Output the [X, Y] coordinate of the center of the cell containing the given text.  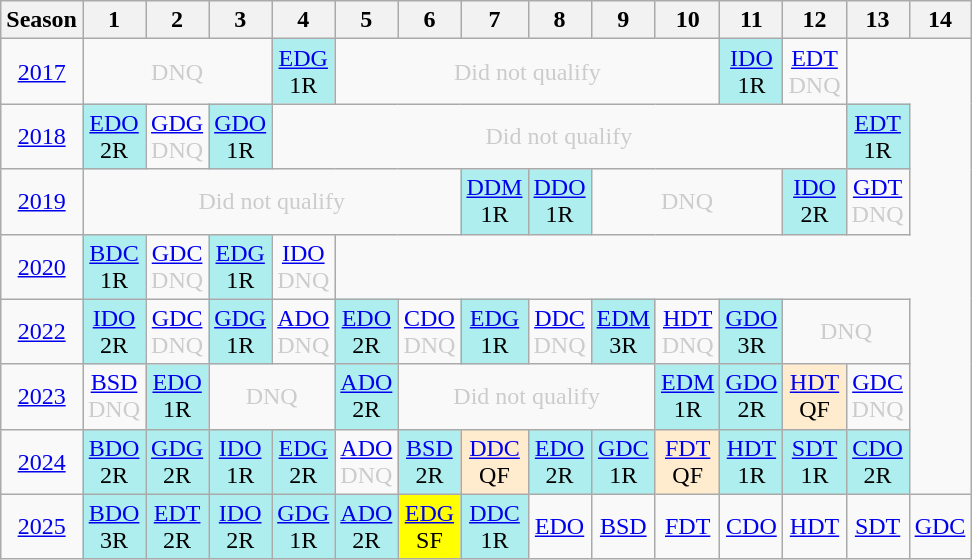
CDO [752, 526]
BDO3R [114, 526]
BSDDNQ [114, 396]
EDM1R [687, 396]
GDO1R [240, 136]
EDM3R [623, 332]
GDC1R [623, 462]
3 [240, 20]
BDC1R [114, 266]
2024 [42, 462]
GDGDNQ [178, 136]
CDO2R [878, 462]
BDO2R [114, 462]
GDTDNQ [878, 202]
EDO1R [178, 396]
DDCDNQ [560, 332]
10 [687, 20]
13 [878, 20]
5 [366, 20]
FDTQF [687, 462]
7 [494, 20]
2025 [42, 526]
GDO3R [752, 332]
2022 [42, 332]
HDTQF [814, 396]
2020 [42, 266]
IDODNQ [304, 266]
DDCQF [494, 462]
Season [42, 20]
2023 [42, 396]
EDGSF [430, 526]
2 [178, 20]
14 [940, 20]
EDG2R [304, 462]
EDT2R [178, 526]
GDC [940, 526]
1 [114, 20]
EDTDNQ [814, 72]
HDTDNQ [687, 332]
SDT1R [814, 462]
GDG2R [178, 462]
SDT [878, 526]
DDO1R [560, 202]
12 [814, 20]
2018 [42, 136]
HDT1R [752, 462]
9 [623, 20]
GDO2R [752, 396]
HDT [814, 526]
4 [304, 20]
2019 [42, 202]
8 [560, 20]
DDC1R [494, 526]
BSD [623, 526]
11 [752, 20]
FDT [687, 526]
EDO [560, 526]
EDT1R [878, 136]
CDODNQ [430, 332]
6 [430, 20]
DDM1R [494, 202]
BSD2R [430, 462]
2017 [42, 72]
